From the cell containing the given text, extract its center point as [x, y] coordinate. 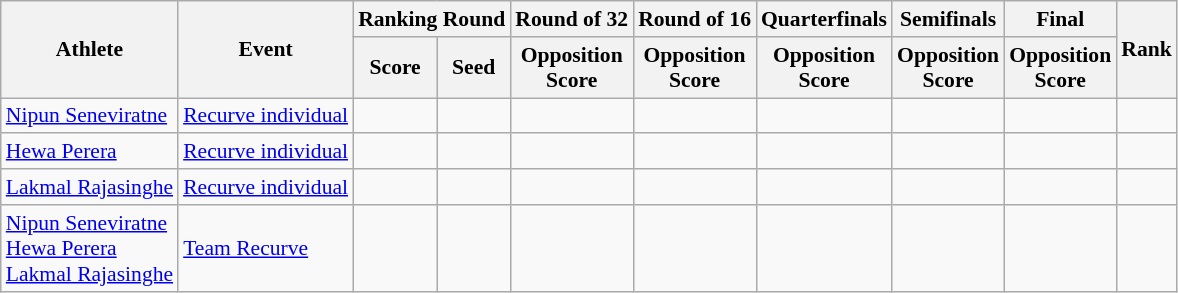
Nipun Seneviratne [90, 116]
Event [266, 50]
Round of 16 [694, 19]
Score [395, 68]
Final [1060, 19]
Quarterfinals [824, 19]
Seed [474, 68]
Round of 32 [572, 19]
Hewa Perera [90, 152]
Rank [1146, 50]
Semifinals [948, 19]
Team Recurve [266, 248]
Athlete [90, 50]
Lakmal Rajasinghe [90, 187]
Nipun Seneviratne Hewa PereraLakmal Rajasinghe [90, 248]
Ranking Round [432, 19]
